Detect which cell encompasses the target text, then output its (X, Y) center coordinate. 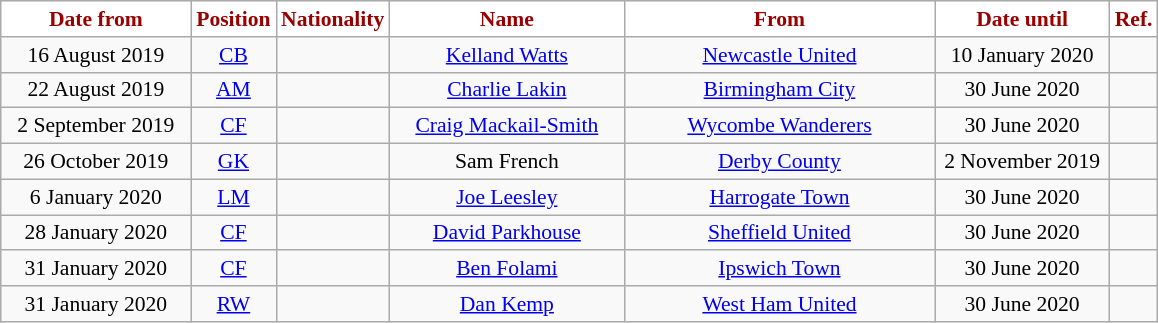
Harrogate Town (779, 197)
Wycombe Wanderers (779, 126)
Derby County (779, 162)
Date from (96, 19)
10 January 2020 (1022, 55)
AM (234, 90)
GK (234, 162)
22 August 2019 (96, 90)
West Ham United (779, 304)
16 August 2019 (96, 55)
Birmingham City (779, 90)
Ben Folami (506, 269)
6 January 2020 (96, 197)
Nationality (332, 19)
Newcastle United (779, 55)
David Parkhouse (506, 233)
From (779, 19)
Position (234, 19)
Name (506, 19)
Sam French (506, 162)
Ref. (1134, 19)
Joe Leesley (506, 197)
LM (234, 197)
26 October 2019 (96, 162)
2 November 2019 (1022, 162)
Charlie Lakin (506, 90)
Craig Mackail-Smith (506, 126)
Date until (1022, 19)
RW (234, 304)
28 January 2020 (96, 233)
Ipswich Town (779, 269)
Dan Kemp (506, 304)
Sheffield United (779, 233)
2 September 2019 (96, 126)
CB (234, 55)
Kelland Watts (506, 55)
